Return the [X, Y] coordinate for the center point of the cell that contains the specified text.  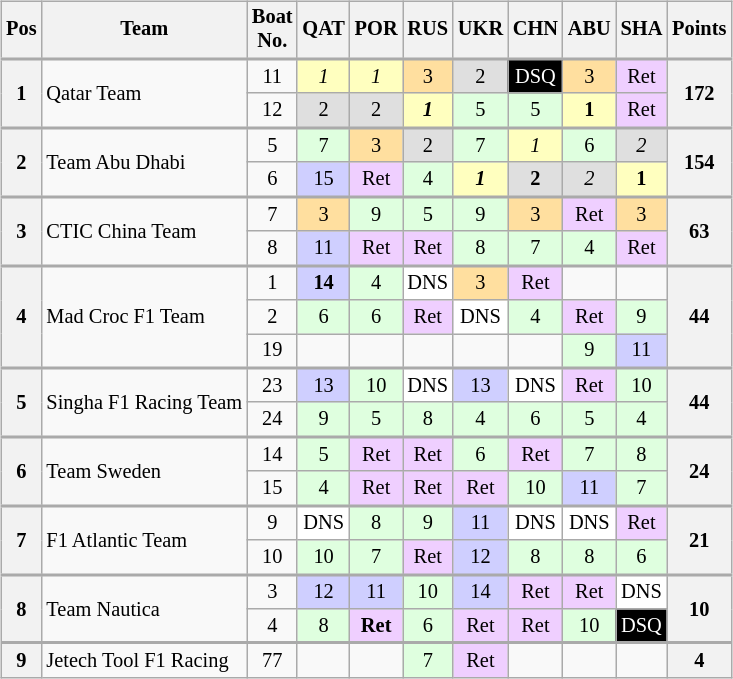
F1 Atlantic Team [144, 540]
Team Sweden [144, 472]
19 [272, 351]
Jetech Tool F1 Racing [144, 660]
POR [376, 30]
Team Nautica [144, 608]
QAT [323, 30]
SHA [642, 30]
BoatNo. [272, 30]
ABU [590, 30]
CTIC China Team [144, 232]
63 [699, 232]
Team [144, 30]
UKR [480, 30]
23 [272, 385]
154 [699, 162]
21 [699, 540]
Team Abu Dhabi [144, 162]
RUS [427, 30]
172 [699, 94]
CHN [536, 30]
Pos [21, 30]
Mad Croc F1 Team [144, 316]
77 [272, 660]
Singha F1 Racing Team [144, 402]
Qatar Team [144, 94]
Points [699, 30]
